For the text-containing cell, return its midpoint in (X, Y) coordinate format. 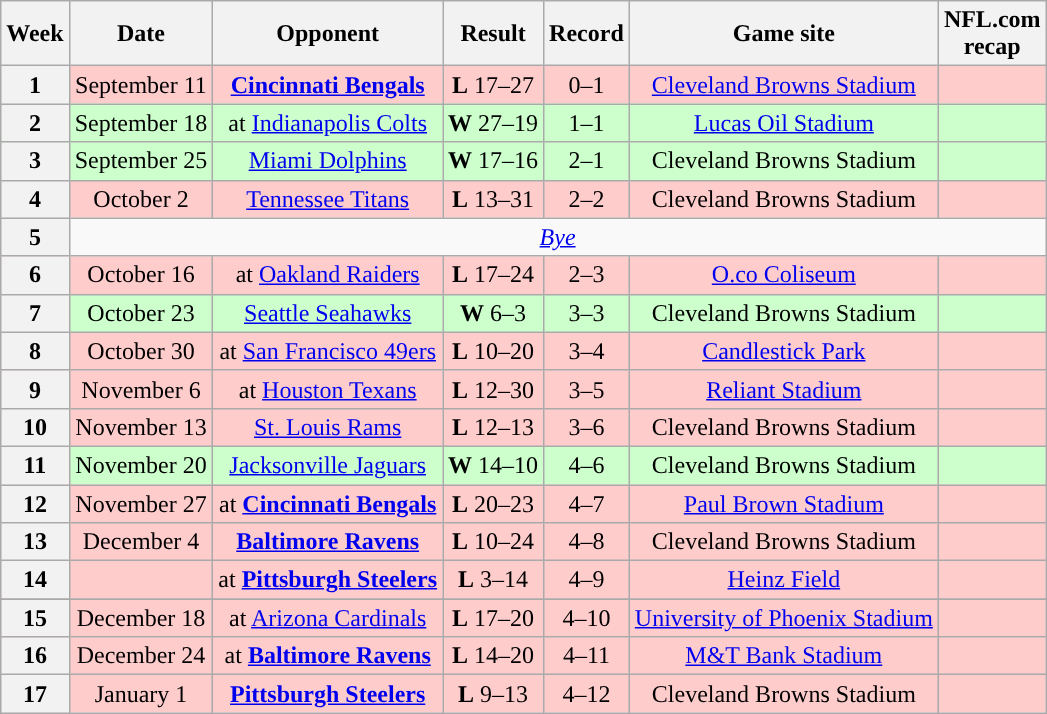
0–1 (587, 85)
at Baltimore Ravens (328, 656)
Result (494, 34)
17 (35, 694)
Candlestick Park (784, 351)
4 (35, 199)
November 6 (141, 389)
L 12–30 (494, 389)
L 13–31 (494, 199)
Tennessee Titans (328, 199)
Game site (784, 34)
September 25 (141, 161)
Heinz Field (784, 580)
14 (35, 580)
L 20–23 (494, 503)
L 9–13 (494, 694)
9 (35, 389)
3–6 (587, 427)
November 13 (141, 427)
15 (35, 618)
W 27–19 (494, 123)
December 24 (141, 656)
L 10–24 (494, 542)
Lucas Oil Stadium (784, 123)
Paul Brown Stadium (784, 503)
O.co Coliseum (784, 275)
4–11 (587, 656)
September 11 (141, 85)
16 (35, 656)
December 18 (141, 618)
12 (35, 503)
L 14–20 (494, 656)
October 2 (141, 199)
3 (35, 161)
at Pittsburgh Steelers (328, 580)
Record (587, 34)
Opponent (328, 34)
October 23 (141, 313)
October 16 (141, 275)
October 30 (141, 351)
13 (35, 542)
NFL.comrecap (992, 34)
8 (35, 351)
Week (35, 34)
4–8 (587, 542)
4–9 (587, 580)
7 (35, 313)
11 (35, 465)
L 12–13 (494, 427)
3–4 (587, 351)
Date (141, 34)
1 (35, 85)
Pittsburgh Steelers (328, 694)
St. Louis Rams (328, 427)
Jacksonville Jaguars (328, 465)
2 (35, 123)
4–12 (587, 694)
December 4 (141, 542)
University of Phoenix Stadium (784, 618)
Baltimore Ravens (328, 542)
4–10 (587, 618)
Seattle Seahawks (328, 313)
at Houston Texans (328, 389)
4–6 (587, 465)
January 1 (141, 694)
Reliant Stadium (784, 389)
at Cincinnati Bengals (328, 503)
L 17–24 (494, 275)
at Arizona Cardinals (328, 618)
Bye (558, 237)
2–1 (587, 161)
W 14–10 (494, 465)
L 17–20 (494, 618)
September 18 (141, 123)
3–5 (587, 389)
W 6–3 (494, 313)
November 27 (141, 503)
at Oakland Raiders (328, 275)
L 17–27 (494, 85)
Cincinnati Bengals (328, 85)
November 20 (141, 465)
L 10–20 (494, 351)
L 3–14 (494, 580)
2–2 (587, 199)
W 17–16 (494, 161)
Miami Dolphins (328, 161)
M&T Bank Stadium (784, 656)
at Indianapolis Colts (328, 123)
10 (35, 427)
1–1 (587, 123)
5 (35, 237)
6 (35, 275)
4–7 (587, 503)
2–3 (587, 275)
at San Francisco 49ers (328, 351)
3–3 (587, 313)
